Detect which cell encompasses the target text, then output its (x, y) center coordinate. 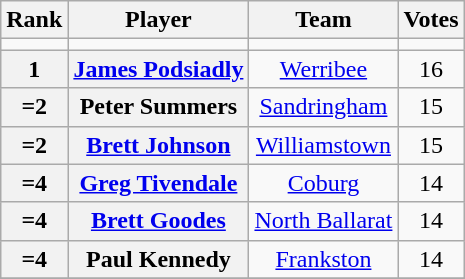
1 (34, 69)
Werribee (324, 69)
Coburg (324, 183)
James Podsiadly (158, 69)
Frankston (324, 259)
16 (431, 69)
Player (158, 20)
Rank (34, 20)
North Ballarat (324, 221)
Williamstown (324, 145)
Votes (431, 20)
Greg Tivendale (158, 183)
Brett Johnson (158, 145)
Team (324, 20)
Peter Summers (158, 107)
Sandringham (324, 107)
Brett Goodes (158, 221)
Paul Kennedy (158, 259)
